Determine the (X, Y) coordinate at the center of the cell enclosing the given text.  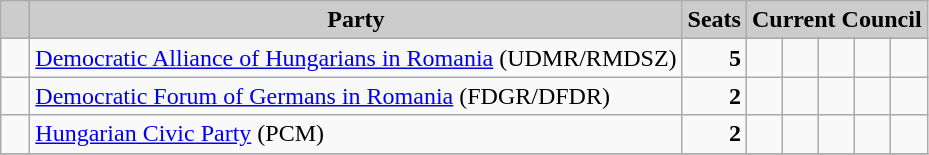
Democratic Forum of Germans in Romania (FDGR/DFDR) (356, 96)
Hungarian Civic Party (PCM) (356, 134)
Party (356, 20)
Democratic Alliance of Hungarians in Romania (UDMR/RMDSZ) (356, 58)
5 (714, 58)
Current Council (836, 20)
Seats (714, 20)
